Pinpoint the cell where the given text exists, returning its [X, Y] midpoint coordinate. 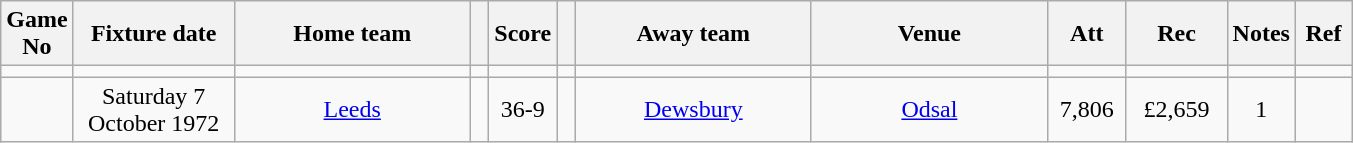
£2,659 [1176, 110]
Att [1086, 34]
Leeds [352, 110]
Home team [352, 34]
Away team [693, 34]
1 [1261, 110]
Notes [1261, 34]
Venue [929, 34]
Dewsbury [693, 110]
Odsal [929, 110]
36-9 [523, 110]
Score [523, 34]
Game No [37, 34]
Ref [1323, 34]
7,806 [1086, 110]
Saturday 7 October 1972 [154, 110]
Rec [1176, 34]
Fixture date [154, 34]
